Search for the cell housing the specified text and yield its [X, Y] center coordinate. 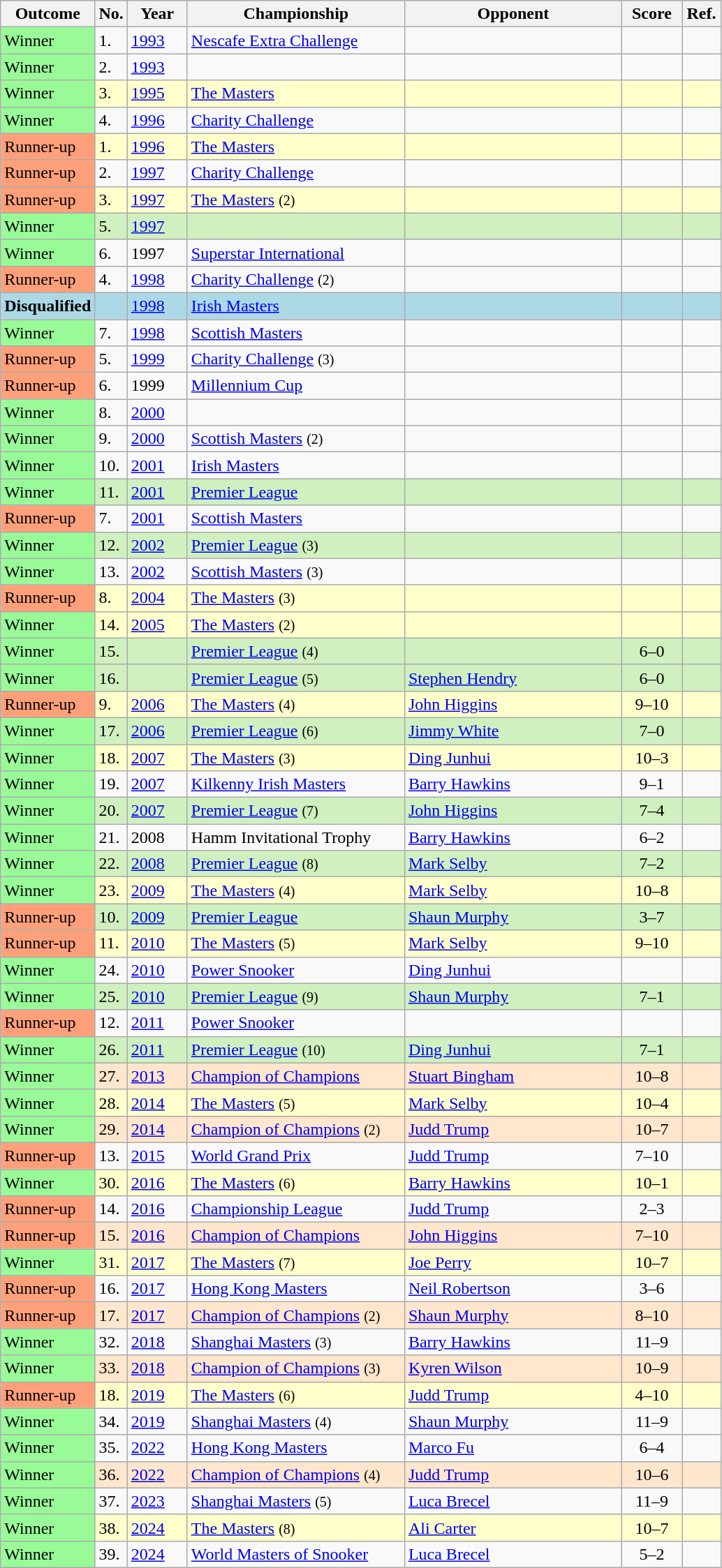
World Masters of Snooker [296, 1554]
26. [111, 1050]
10–6 [651, 1474]
Superstar International [296, 253]
30. [111, 1183]
Kyren Wilson [513, 1368]
Premier League (5) [296, 678]
Nescafe Extra Challenge [296, 40]
Premier League (8) [296, 864]
35. [111, 1448]
8–10 [651, 1315]
3–7 [651, 917]
Stephen Hendry [513, 678]
The Masters (7) [296, 1262]
24. [111, 970]
27. [111, 1076]
6–4 [651, 1448]
2–3 [651, 1209]
Champion of Champions (3) [296, 1368]
33. [111, 1368]
36. [111, 1474]
10–1 [651, 1183]
Joe Perry [513, 1262]
9–1 [651, 784]
Charity Challenge (3) [296, 359]
World Grand Prix [296, 1156]
34. [111, 1421]
Premier League (10) [296, 1050]
6–2 [651, 837]
2013 [157, 1076]
The Masters (8) [296, 1528]
7–0 [651, 731]
Shanghai Masters (4) [296, 1421]
29. [111, 1129]
Premier League (4) [296, 651]
10–4 [651, 1103]
No. [111, 14]
Kilkenny Irish Masters [296, 784]
39. [111, 1554]
2023 [157, 1501]
Disqualified [47, 306]
Premier League (3) [296, 545]
19. [111, 784]
Hamm Invitational Trophy [296, 837]
Ali Carter [513, 1528]
31. [111, 1262]
Championship League [296, 1209]
7–4 [651, 811]
Stuart Bingham [513, 1076]
10–3 [651, 757]
22. [111, 864]
28. [111, 1103]
Scottish Masters (2) [296, 439]
4–10 [651, 1395]
Millennium Cup [296, 386]
Premier League (9) [296, 996]
Opponent [513, 14]
32. [111, 1342]
7–2 [651, 864]
10–9 [651, 1368]
20. [111, 811]
Premier League (6) [296, 731]
Shanghai Masters (5) [296, 1501]
Marco Fu [513, 1448]
Outcome [47, 14]
2015 [157, 1156]
23. [111, 890]
3–6 [651, 1289]
Champion of Champions (4) [296, 1474]
Charity Challenge (2) [296, 279]
1995 [157, 94]
5–2 [651, 1554]
Year [157, 14]
38. [111, 1528]
2005 [157, 625]
Premier League (7) [296, 811]
25. [111, 996]
Score [651, 14]
Scottish Masters (3) [296, 572]
21. [111, 837]
Jimmy White [513, 731]
2004 [157, 598]
Shanghai Masters (3) [296, 1342]
Ref. [701, 14]
37. [111, 1501]
Championship [296, 14]
Neil Robertson [513, 1289]
